Identify which cell holds the provided text, then report its (X, Y) central coordinate. 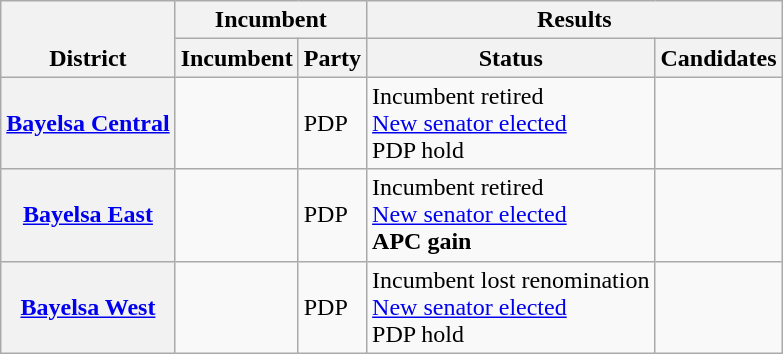
Incumbent retiredNew senator electedAPC gain (511, 215)
Incumbent retiredNew senator electedPDP hold (511, 123)
Status (511, 58)
Bayelsa West (88, 307)
Results (574, 20)
Candidates (718, 58)
District (88, 39)
Party (332, 58)
Bayelsa Central (88, 123)
Incumbent lost renominationNew senator electedPDP hold (511, 307)
Bayelsa East (88, 215)
